Determine the (X, Y) coordinate at the center of the cell enclosing the given text.  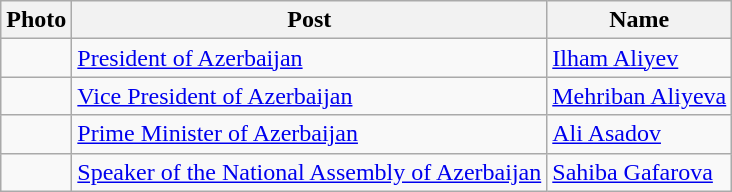
Speaker of the National Assembly of Azerbaijan (310, 172)
Name (640, 20)
Prime Minister of Azerbaijan (310, 134)
Vice President of Azerbaijan (310, 96)
President of Azerbaijan (310, 58)
Ali Asadov (640, 134)
Mehriban Aliyeva (640, 96)
Photo (36, 20)
Sahiba Gafarova (640, 172)
Post (310, 20)
Ilham Aliyev (640, 58)
